Pinpoint the cell where the given text exists, returning its [X, Y] midpoint coordinate. 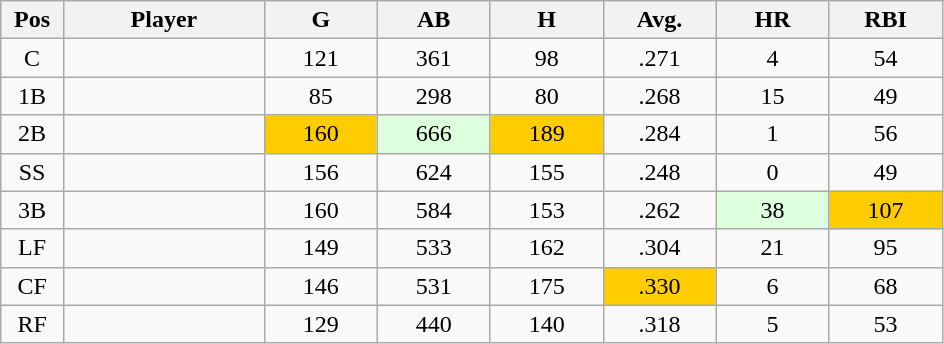
146 [320, 286]
1 [772, 134]
Avg. [660, 20]
440 [434, 324]
4 [772, 58]
.284 [660, 134]
HR [772, 20]
129 [320, 324]
.248 [660, 172]
95 [886, 248]
155 [546, 172]
666 [434, 134]
.318 [660, 324]
.268 [660, 96]
.262 [660, 210]
361 [434, 58]
AB [434, 20]
1B [32, 96]
53 [886, 324]
C [32, 58]
68 [886, 286]
.330 [660, 286]
RBI [886, 20]
80 [546, 96]
54 [886, 58]
LF [32, 248]
Player [164, 20]
107 [886, 210]
298 [434, 96]
15 [772, 96]
5 [772, 324]
153 [546, 210]
149 [320, 248]
98 [546, 58]
G [320, 20]
624 [434, 172]
6 [772, 286]
21 [772, 248]
533 [434, 248]
H [546, 20]
156 [320, 172]
.271 [660, 58]
85 [320, 96]
140 [546, 324]
162 [546, 248]
Pos [32, 20]
3B [32, 210]
SS [32, 172]
2B [32, 134]
121 [320, 58]
584 [434, 210]
56 [886, 134]
CF [32, 286]
0 [772, 172]
531 [434, 286]
RF [32, 324]
38 [772, 210]
189 [546, 134]
175 [546, 286]
.304 [660, 248]
